Pinpoint the cell where the given text exists, returning its [x, y] midpoint coordinate. 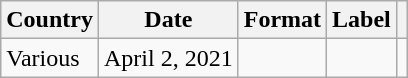
Various [50, 58]
Label [362, 20]
April 2, 2021 [168, 58]
Country [50, 20]
Format [282, 20]
Date [168, 20]
